Identify which cell holds the provided text, then report its [x, y] central coordinate. 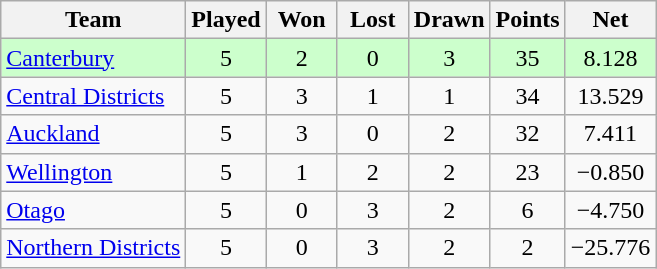
6 [528, 210]
Otago [94, 210]
Net [610, 20]
8.128 [610, 58]
Lost [372, 20]
Played [226, 20]
13.529 [610, 96]
−25.776 [610, 248]
Team [94, 20]
Wellington [94, 172]
Northern Districts [94, 248]
−4.750 [610, 210]
35 [528, 58]
Drawn [449, 20]
−0.850 [610, 172]
23 [528, 172]
Canterbury [94, 58]
Central Districts [94, 96]
7.411 [610, 134]
Won [302, 20]
Points [528, 20]
32 [528, 134]
Auckland [94, 134]
34 [528, 96]
